Search for the cell housing the specified text and yield its (x, y) center coordinate. 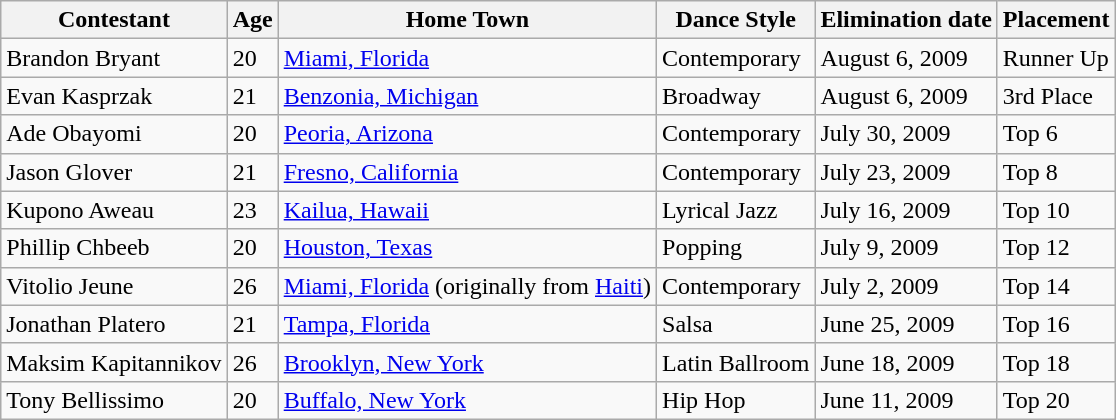
Maksim Kapitannikov (114, 362)
Home Town (467, 20)
Top 16 (1056, 324)
Kailua, Hawaii (467, 210)
Vitolio Jeune (114, 286)
Jonathan Platero (114, 324)
July 30, 2009 (906, 134)
Age (252, 20)
July 9, 2009 (906, 248)
Dance Style (736, 20)
Top 18 (1056, 362)
Tony Bellissimo (114, 400)
Top 10 (1056, 210)
Evan Kasprzak (114, 96)
June 25, 2009 (906, 324)
Phillip Chbeeb (114, 248)
July 23, 2009 (906, 172)
Buffalo, New York (467, 400)
Benzonia, Michigan (467, 96)
Top 12 (1056, 248)
Top 8 (1056, 172)
Top 20 (1056, 400)
Houston, Texas (467, 248)
Miami, Florida (originally from Haiti) (467, 286)
Brandon Bryant (114, 58)
July 2, 2009 (906, 286)
23 (252, 210)
Jason Glover (114, 172)
Hip Hop (736, 400)
Placement (1056, 20)
July 16, 2009 (906, 210)
Salsa (736, 324)
Broadway (736, 96)
Contestant (114, 20)
Miami, Florida (467, 58)
Popping (736, 248)
Elimination date (906, 20)
Kupono Aweau (114, 210)
Top 14 (1056, 286)
Fresno, California (467, 172)
3rd Place (1056, 96)
Ade Obayomi (114, 134)
Tampa, Florida (467, 324)
Latin Ballroom (736, 362)
Peoria, Arizona (467, 134)
Runner Up (1056, 58)
Brooklyn, New York (467, 362)
Top 6 (1056, 134)
June 18, 2009 (906, 362)
June 11, 2009 (906, 400)
Lyrical Jazz (736, 210)
